For the text-containing cell, return its midpoint in (X, Y) coordinate format. 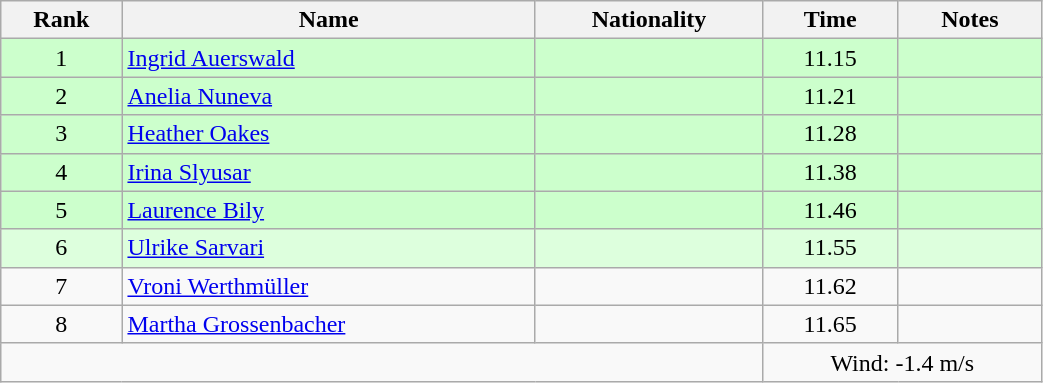
Ulrike Sarvari (329, 248)
Vroni Werthmüller (329, 286)
Anelia Nuneva (329, 96)
2 (62, 96)
11.15 (830, 58)
11.46 (830, 210)
Ingrid Auerswald (329, 58)
6 (62, 248)
11.65 (830, 324)
1 (62, 58)
Irina Slyusar (329, 172)
Rank (62, 20)
Time (830, 20)
Martha Grossenbacher (329, 324)
Wind: -1.4 m/s (903, 362)
Name (329, 20)
11.21 (830, 96)
8 (62, 324)
11.55 (830, 248)
Laurence Bily (329, 210)
5 (62, 210)
7 (62, 286)
Notes (970, 20)
Heather Oakes (329, 134)
11.62 (830, 286)
11.28 (830, 134)
3 (62, 134)
11.38 (830, 172)
4 (62, 172)
Nationality (648, 20)
